Determine the [X, Y] coordinate at the center of the cell enclosing the given text.  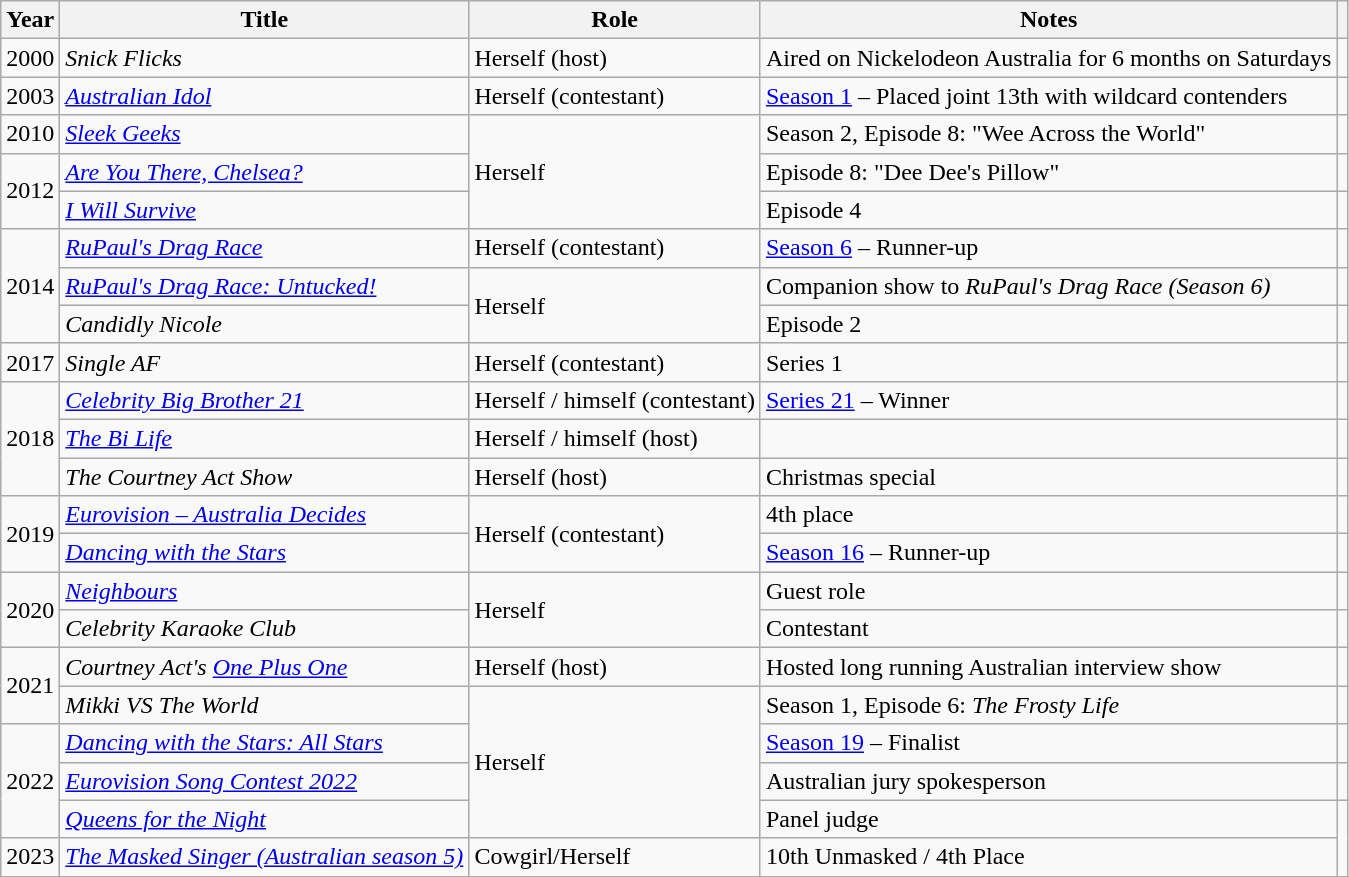
Courtney Act's One Plus One [264, 667]
The Courtney Act Show [264, 477]
2020 [30, 610]
Celebrity Big Brother 21 [264, 400]
2022 [30, 781]
Sleek Geeks [264, 134]
Season 16 – Runner-up [1048, 553]
Season 1 – Placed joint 13th with wildcard contenders [1048, 96]
Hosted long running Australian interview show [1048, 667]
2017 [30, 362]
Panel judge [1048, 819]
Season 6 – Runner-up [1048, 248]
Snick Flicks [264, 58]
I Will Survive [264, 210]
Series 21 – Winner [1048, 400]
2010 [30, 134]
Eurovision Song Contest 2022 [264, 781]
Mikki VS The World [264, 705]
2012 [30, 191]
Dancing with the Stars [264, 553]
Christmas special [1048, 477]
Companion show to RuPaul's Drag Race (Season 6) [1048, 286]
Title [264, 20]
Aired on Nickelodeon Australia for 6 months on Saturdays [1048, 58]
Celebrity Karaoke Club [264, 629]
4th place [1048, 515]
Series 1 [1048, 362]
2021 [30, 686]
Are You There, Chelsea? [264, 172]
2019 [30, 534]
The Masked Singer (Australian season 5) [264, 857]
Episode 8: "Dee Dee's Pillow" [1048, 172]
Cowgirl/Herself [615, 857]
Queens for the Night [264, 819]
RuPaul's Drag Race [264, 248]
Season 2, Episode 8: "Wee Across the World" [1048, 134]
Single AF [264, 362]
2018 [30, 438]
Contestant [1048, 629]
Guest role [1048, 591]
2000 [30, 58]
Herself / himself (host) [615, 438]
Dancing with the Stars: All Stars [264, 743]
2014 [30, 286]
Candidly Nicole [264, 324]
Year [30, 20]
2003 [30, 96]
Herself / himself (contestant) [615, 400]
Australian Idol [264, 96]
Season 19 – Finalist [1048, 743]
Neighbours [264, 591]
Role [615, 20]
Eurovision – Australia Decides [264, 515]
The Bi Life [264, 438]
Episode 4 [1048, 210]
2023 [30, 857]
Season 1, Episode 6: The Frosty Life [1048, 705]
10th Unmasked / 4th Place [1048, 857]
Australian jury spokesperson [1048, 781]
Notes [1048, 20]
RuPaul's Drag Race: Untucked! [264, 286]
Episode 2 [1048, 324]
